Locate the cell with the specified text and output its (X, Y) center coordinate. 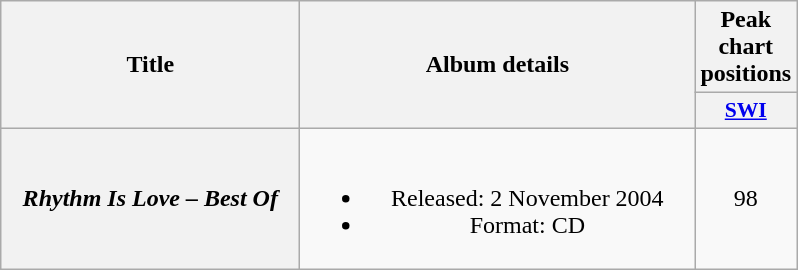
Album details (498, 65)
Peak chart positions (746, 47)
Title (150, 65)
Rhythm Is Love – Best Of (150, 198)
98 (746, 198)
SWI (746, 111)
Released: 2 November 2004Format: CD (498, 198)
